Provide the [X, Y] coordinate of the cell's center where the given text is located.  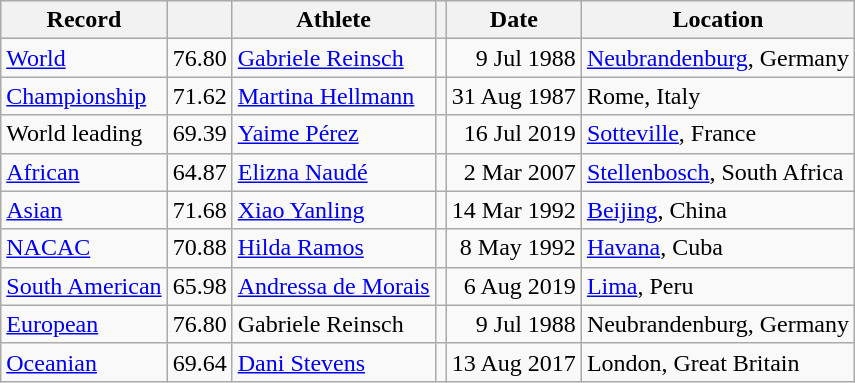
London, Great Britain [718, 362]
European [84, 324]
Rome, Italy [718, 96]
NACAC [84, 248]
World leading [84, 134]
Location [718, 20]
16 Jul 2019 [514, 134]
Elizna Naudé [334, 172]
6 Aug 2019 [514, 286]
Andressa de Morais [334, 286]
Sotteville, France [718, 134]
65.98 [200, 286]
Beijing, China [718, 210]
Hilda Ramos [334, 248]
Stellenbosch, South Africa [718, 172]
8 May 1992 [514, 248]
Yaime Pérez [334, 134]
69.39 [200, 134]
13 Aug 2017 [514, 362]
Lima, Peru [718, 286]
Dani Stevens [334, 362]
69.64 [200, 362]
Havana, Cuba [718, 248]
2 Mar 2007 [514, 172]
Oceanian [84, 362]
Athlete [334, 20]
71.68 [200, 210]
World [84, 58]
Asian [84, 210]
Date [514, 20]
70.88 [200, 248]
71.62 [200, 96]
64.87 [200, 172]
Martina Hellmann [334, 96]
Record [84, 20]
Xiao Yanling [334, 210]
31 Aug 1987 [514, 96]
14 Mar 1992 [514, 210]
African [84, 172]
Championship [84, 96]
South American [84, 286]
